Locate the cell with the specified text and output its [X, Y] center coordinate. 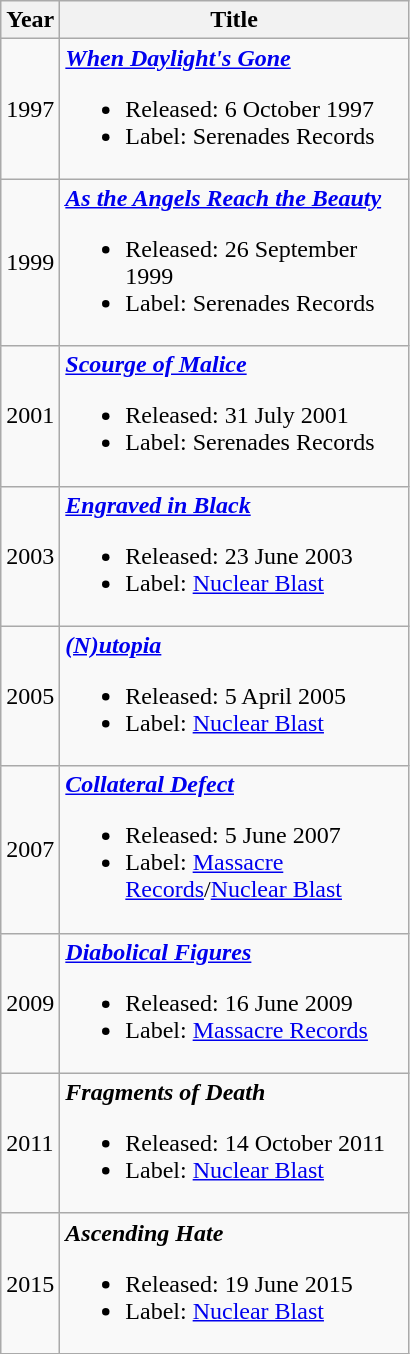
2011 [30, 1143]
Title [234, 20]
As the Angels Reach the BeautyReleased: 26 September 1999Label: Serenades Records [234, 262]
1999 [30, 262]
2005 [30, 696]
Diabolical FiguresReleased: 16 June 2009Label: Massacre Records [234, 1003]
Fragments of DeathReleased: 14 October 2011Label: Nuclear Blast [234, 1143]
(N)utopiaReleased: 5 April 2005Label: Nuclear Blast [234, 696]
Ascending HateReleased: 19 June 2015Label: Nuclear Blast [234, 1283]
Scourge of MaliceReleased: 31 July 2001Label: Serenades Records [234, 416]
2009 [30, 1003]
Engraved in BlackReleased: 23 June 2003Label: Nuclear Blast [234, 556]
2015 [30, 1283]
2003 [30, 556]
2001 [30, 416]
1997 [30, 109]
When Daylight's GoneReleased: 6 October 1997Label: Serenades Records [234, 109]
Collateral DefectReleased: 5 June 2007Label: Massacre Records/Nuclear Blast [234, 850]
Year [30, 20]
2007 [30, 850]
